Identify which cell holds the provided text, then report its (x, y) central coordinate. 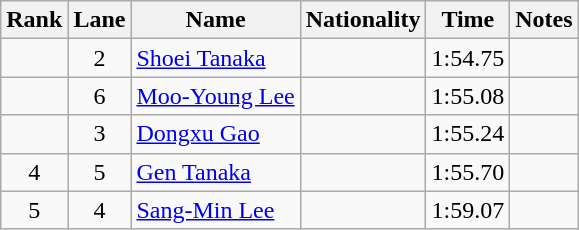
1:59.07 (468, 210)
2 (100, 58)
1:54.75 (468, 58)
Sang-Min Lee (216, 210)
Rank (34, 20)
1:55.08 (468, 96)
Shoei Tanaka (216, 58)
Moo-Young Lee (216, 96)
Nationality (363, 20)
Name (216, 20)
Gen Tanaka (216, 172)
Time (468, 20)
Lane (100, 20)
Dongxu Gao (216, 134)
6 (100, 96)
1:55.70 (468, 172)
Notes (544, 20)
3 (100, 134)
1:55.24 (468, 134)
